Detect which cell encompasses the target text, then output its (X, Y) center coordinate. 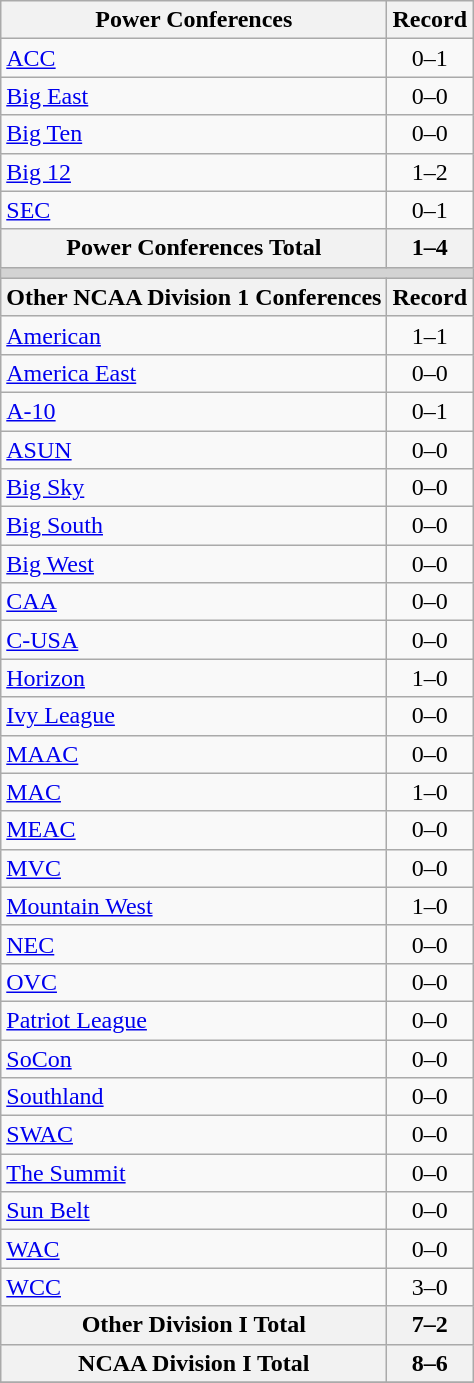
WCC (194, 1287)
MAC (194, 792)
WAC (194, 1249)
8–6 (430, 1363)
The Summit (194, 1173)
MVC (194, 868)
NEC (194, 944)
MEAC (194, 830)
MAAC (194, 754)
Power Conferences (194, 20)
CAA (194, 602)
American (194, 335)
7–2 (430, 1325)
3–0 (430, 1287)
1–1 (430, 335)
OVC (194, 982)
Big Ten (194, 134)
SoCon (194, 1059)
Power Conferences Total (194, 248)
1–2 (430, 172)
Big West (194, 564)
ASUN (194, 449)
Mountain West (194, 906)
Big 12 (194, 172)
Big Sky (194, 488)
Other NCAA Division 1 Conferences (194, 297)
Patriot League (194, 1020)
Ivy League (194, 716)
Horizon (194, 678)
America East (194, 373)
ACC (194, 58)
1–4 (430, 248)
SWAC (194, 1135)
Sun Belt (194, 1211)
Big South (194, 526)
NCAA Division I Total (194, 1363)
Southland (194, 1097)
Big East (194, 96)
C-USA (194, 640)
Other Division I Total (194, 1325)
A-10 (194, 411)
SEC (194, 210)
